Locate the cell with the specified text and output its (X, Y) center coordinate. 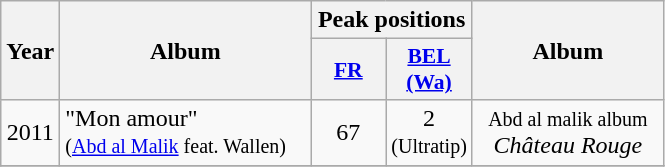
2(Ultratip) (430, 132)
FR (348, 70)
"Mon amour"(Abd al Malik feat. Wallen) (186, 132)
67 (348, 132)
2011 (30, 132)
Peak positions (392, 20)
BEL(Wa) (430, 70)
Year (30, 50)
Abd al malik albumChâteau Rouge (568, 132)
